Search for the cell housing the specified text and yield its (x, y) center coordinate. 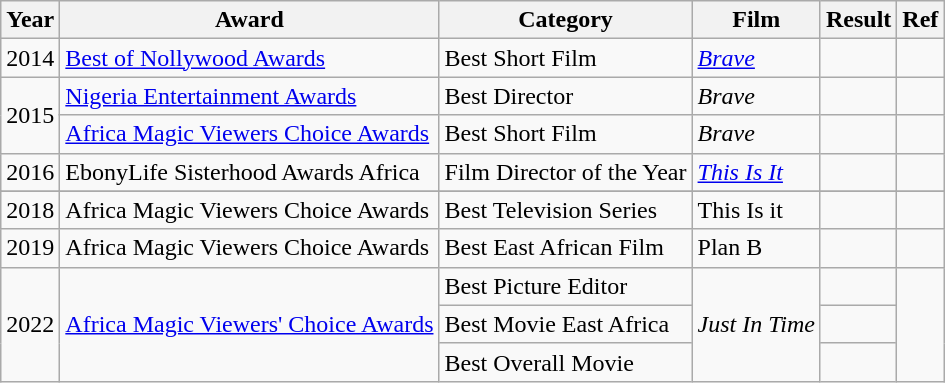
Ref (920, 20)
This Is it (756, 210)
2014 (30, 58)
This Is It (756, 172)
Best of Nollywood Awards (250, 58)
2022 (30, 324)
Plan B (756, 248)
Best Director (566, 96)
2019 (30, 248)
2018 (30, 210)
Category (566, 20)
Best Picture Editor (566, 286)
Award (250, 20)
Just In Time (756, 324)
Best Movie East Africa (566, 324)
2015 (30, 115)
Film (756, 20)
EbonyLife Sisterhood Awards Africa (250, 172)
2016 (30, 172)
Nigeria Entertainment Awards (250, 96)
Film Director of the Year (566, 172)
Result (858, 20)
Best Television Series (566, 210)
Year (30, 20)
Best Overall Movie (566, 362)
Africa Magic Viewers' Choice Awards (250, 324)
Best East African Film (566, 248)
